Determine the (X, Y) coordinate at the center of the cell enclosing the given text.  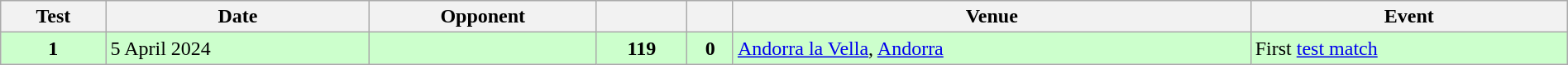
119 (642, 48)
Venue (992, 17)
1 (53, 48)
First test match (1409, 48)
5 April 2024 (238, 48)
Event (1409, 17)
0 (710, 48)
Andorra la Vella, Andorra (992, 48)
Opponent (483, 17)
Test (53, 17)
Date (238, 17)
